From the cell containing the given text, extract its center point as [x, y] coordinate. 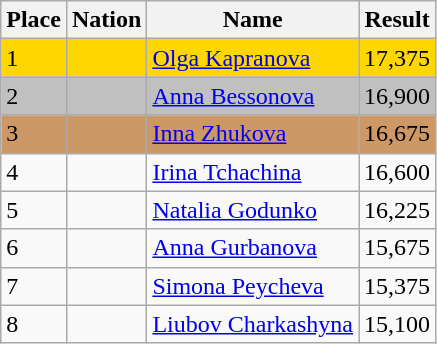
Inna Zhukova [253, 134]
15,100 [398, 324]
Liubov Charkashyna [253, 324]
16,675 [398, 134]
8 [34, 324]
2 [34, 96]
16,225 [398, 210]
Anna Gurbanova [253, 248]
3 [34, 134]
7 [34, 286]
Name [253, 20]
Simona Peycheva [253, 286]
1 [34, 58]
6 [34, 248]
15,375 [398, 286]
Result [398, 20]
Irina Tchachina [253, 172]
17,375 [398, 58]
16,900 [398, 96]
Natalia Godunko [253, 210]
Nation [106, 20]
Anna Bessonova [253, 96]
5 [34, 210]
Place [34, 20]
4 [34, 172]
15,675 [398, 248]
Olga Kapranova [253, 58]
16,600 [398, 172]
